Detect which cell encompasses the target text, then output its [x, y] center coordinate. 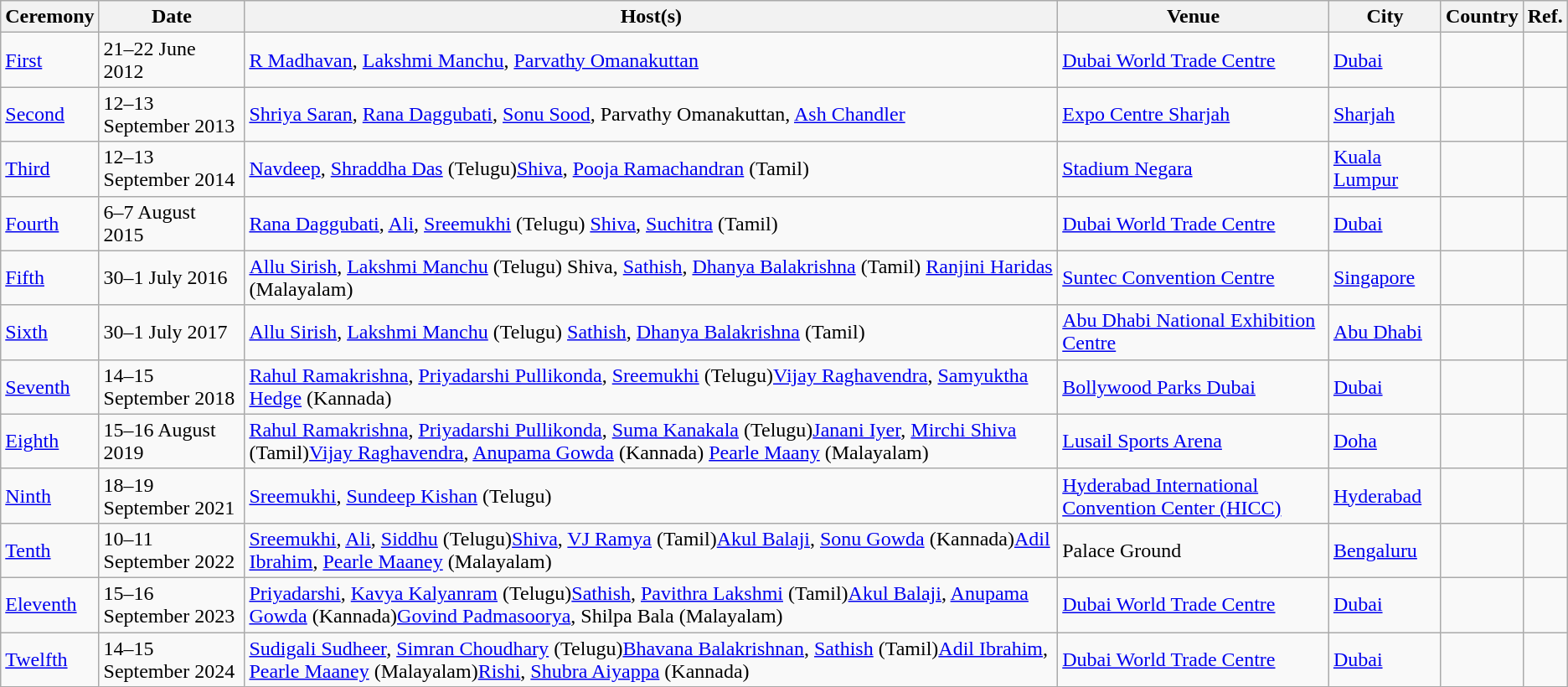
Rana Daggubati, Ali, Sreemukhi (Telugu) Shiva, Suchitra (Tamil) [652, 223]
Twelfth [50, 659]
Abu Dhabi [1385, 332]
Kuala Lumpur [1385, 169]
Ninth [50, 496]
Palace Ground [1194, 550]
Host(s) [652, 17]
Doha [1385, 441]
Shriya Saran, Rana Daggubati, Sonu Sood, Parvathy Omanakuttan, Ash Chandler [652, 114]
Priyadarshi, Kavya Kalyanram (Telugu)Sathish, Pavithra Lakshmi (Tamil)Akul Balaji, Anupama Gowda (Kannada)Govind Padmasoorya, Shilpa Bala (Malayalam) [652, 605]
Sreemukhi, Ali, Siddhu (Telugu)Shiva, VJ Ramya (Tamil)Akul Balaji, Sonu Gowda (Kannada)Adil Ibrahim, Pearle Maaney (Malayalam) [652, 550]
Singapore [1385, 278]
R Madhavan, Lakshmi Manchu, Parvathy Omanakuttan [652, 60]
Lusail Sports Arena [1194, 441]
Sixth [50, 332]
Hyderabad International Convention Center (HICC) [1194, 496]
Bengaluru [1385, 550]
City [1385, 17]
Expo Centre Sharjah [1194, 114]
Stadium Negara [1194, 169]
Ceremony [50, 17]
Eleventh [50, 605]
Ref. [1545, 17]
First [50, 60]
Third [50, 169]
Allu Sirish, Lakshmi Manchu (Telugu) Shiva, Sathish, Dhanya Balakrishna (Tamil) Ranjini Haridas (Malayalam) [652, 278]
Tenth [50, 550]
21–22 June 2012 [172, 60]
Country [1482, 17]
Fourth [50, 223]
10–11 September 2022 [172, 550]
Allu Sirish, Lakshmi Manchu (Telugu) Sathish, Dhanya Balakrishna (Tamil) [652, 332]
15–16 August 2019 [172, 441]
15–16 September 2023 [172, 605]
14–15 September 2024 [172, 659]
12–13 September 2013 [172, 114]
30–1 July 2017 [172, 332]
Venue [1194, 17]
Bollywood Parks Dubai [1194, 387]
Second [50, 114]
Sharjah [1385, 114]
Fifth [50, 278]
12–13 September 2014 [172, 169]
Date [172, 17]
Suntec Convention Centre [1194, 278]
Hyderabad [1385, 496]
Navdeep, Shraddha Das (Telugu)Shiva, Pooja Ramachandran (Tamil) [652, 169]
Sreemukhi, Sundeep Kishan (Telugu) [652, 496]
Rahul Ramakrishna, Priyadarshi Pullikonda, Sreemukhi (Telugu)Vijay Raghavendra, Samyuktha Hedge (Kannada) [652, 387]
Eighth [50, 441]
Abu Dhabi National Exhibition Centre [1194, 332]
6–7 August 2015 [172, 223]
Seventh [50, 387]
18–19 September 2021 [172, 496]
30–1 July 2016 [172, 278]
14–15 September 2018 [172, 387]
